Provide the (x, y) coordinate of the cell's center where the given text is located.  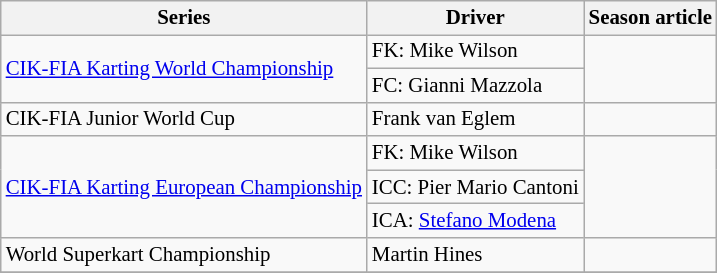
ICA: Stefano Modena (476, 221)
Series (184, 18)
FC: Gianni Mazzola (476, 85)
Driver (476, 18)
Martin Hines (476, 255)
ICC: Pier Mario Cantoni (476, 187)
Season article (650, 18)
World Superkart Championship (184, 255)
CIK-FIA Karting World Championship (184, 68)
CIK-FIA Junior World Cup (184, 119)
CIK-FIA Karting European Championship (184, 187)
Frank van Eglem (476, 119)
